Determine the [X, Y] coordinate at the center of the cell enclosing the given text.  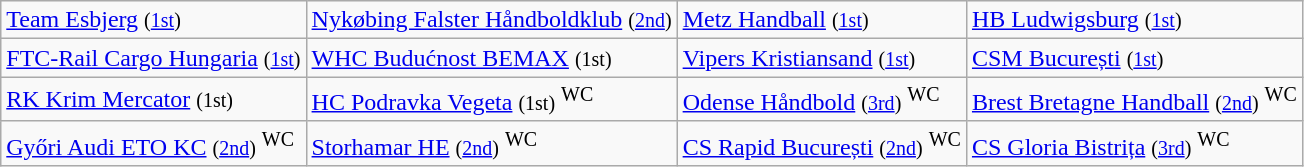
FTC-Rail Cargo Hungaria (1st) [154, 58]
HB Ludwigsburg (1st) [1134, 20]
WHC Budućnost BEMAX (1st) [492, 58]
Győri Audi ETO KC (2nd) WC [154, 144]
Storhamar HE (2nd) WC [492, 144]
CS Rapid București (2nd) WC [822, 144]
Team Esbjerg (1st) [154, 20]
HC Podravka Vegeta (1st) WC [492, 100]
Brest Bretagne Handball (2nd) WC [1134, 100]
CS Gloria Bistrița (3rd) WC [1134, 144]
Metz Handball (1st) [822, 20]
Odense Håndbold (3rd) WC [822, 100]
Nykøbing Falster Håndboldklub (2nd) [492, 20]
RK Krim Mercator (1st) [154, 100]
Vipers Kristiansand (1st) [822, 58]
CSM București (1st) [1134, 58]
